Detect which cell encompasses the target text, then output its (x, y) center coordinate. 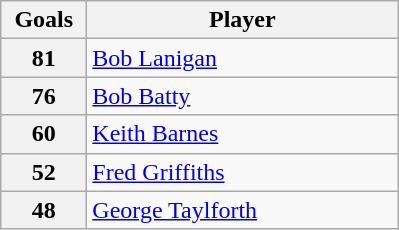
Keith Barnes (242, 134)
Player (242, 20)
52 (44, 172)
48 (44, 210)
81 (44, 58)
George Taylforth (242, 210)
60 (44, 134)
Bob Batty (242, 96)
76 (44, 96)
Goals (44, 20)
Fred Griffiths (242, 172)
Bob Lanigan (242, 58)
